Pinpoint the cell where the given text exists, returning its [X, Y] midpoint coordinate. 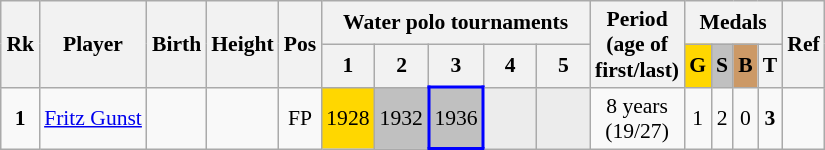
4 [510, 66]
Birth [176, 44]
1932 [402, 118]
0 [746, 118]
Water polo tournaments [456, 22]
S [722, 66]
Ref [803, 44]
1936 [456, 118]
5 [564, 66]
1928 [348, 118]
T [770, 66]
Pos [300, 44]
Medals [733, 22]
Period(age offirst/last) [637, 44]
FP [300, 118]
8 years(19/27) [637, 118]
Height [242, 44]
Rk [20, 44]
G [698, 66]
B [746, 66]
Player [93, 44]
Fritz Gunst [93, 118]
